From the cell containing the given text, extract its center point as [x, y] coordinate. 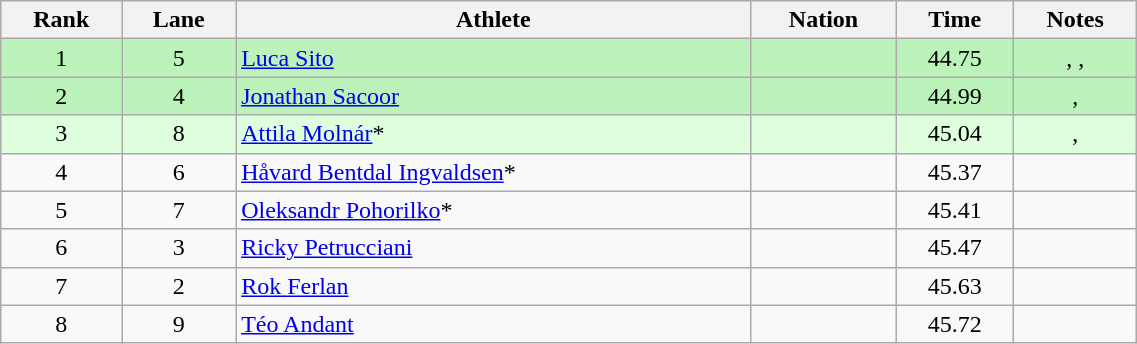
Attila Molnár* [494, 134]
44.99 [954, 96]
Rank [62, 20]
Time [954, 20]
, , [1074, 58]
45.63 [954, 286]
Luca Sito [494, 58]
Håvard Bentdal Ingvaldsen* [494, 172]
Ricky Petrucciani [494, 248]
44.75 [954, 58]
1 [62, 58]
Notes [1074, 20]
Oleksandr Pohorilko* [494, 210]
Lane [179, 20]
45.04 [954, 134]
Nation [824, 20]
45.72 [954, 324]
Jonathan Sacoor [494, 96]
45.41 [954, 210]
Téo Andant [494, 324]
Athlete [494, 20]
9 [179, 324]
Rok Ferlan [494, 286]
45.47 [954, 248]
45.37 [954, 172]
